Identify which cell holds the provided text, then report its (X, Y) central coordinate. 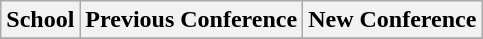
New Conference (392, 20)
School (40, 20)
Previous Conference (192, 20)
